Return (X, Y) of the center of cell containing provided text 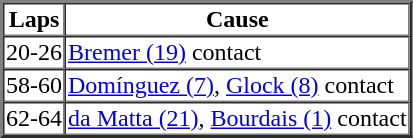
Domínguez (7), Glock (8) contact (238, 86)
Laps (34, 20)
da Matta (21), Bourdais (1) contact (238, 118)
Bremer (19) contact (238, 52)
20-26 (34, 52)
58-60 (34, 86)
Cause (238, 20)
62-64 (34, 118)
